Identify which cell holds the provided text, then report its [X, Y] central coordinate. 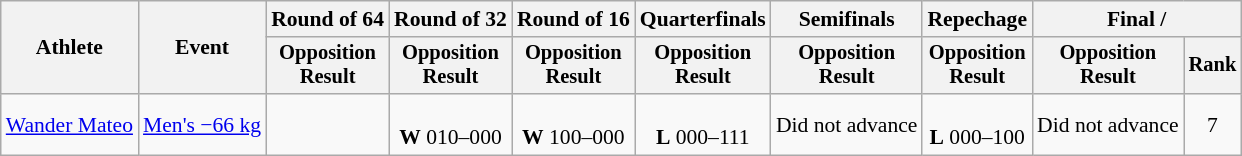
W 010–000 [450, 124]
L 000–111 [703, 124]
Round of 32 [450, 19]
Round of 64 [328, 19]
L 000–100 [977, 124]
Athlete [70, 48]
Semifinals [847, 19]
Event [202, 48]
Rank [1213, 66]
Quarterfinals [703, 19]
7 [1213, 124]
Men's −66 kg [202, 124]
Wander Mateo [70, 124]
W 100–000 [574, 124]
Round of 16 [574, 19]
Final / [1136, 19]
Repechage [977, 19]
